Pinpoint the cell where the given text exists, returning its (X, Y) midpoint coordinate. 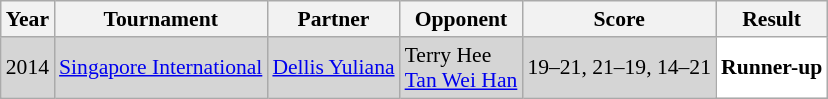
Opponent (462, 19)
Tournament (160, 19)
2014 (28, 68)
Partner (333, 19)
Year (28, 19)
Terry Hee Tan Wei Han (462, 68)
19–21, 21–19, 14–21 (619, 68)
Score (619, 19)
Singapore International (160, 68)
Result (772, 19)
Dellis Yuliana (333, 68)
Runner-up (772, 68)
